Identify which cell holds the provided text, then report its [X, Y] central coordinate. 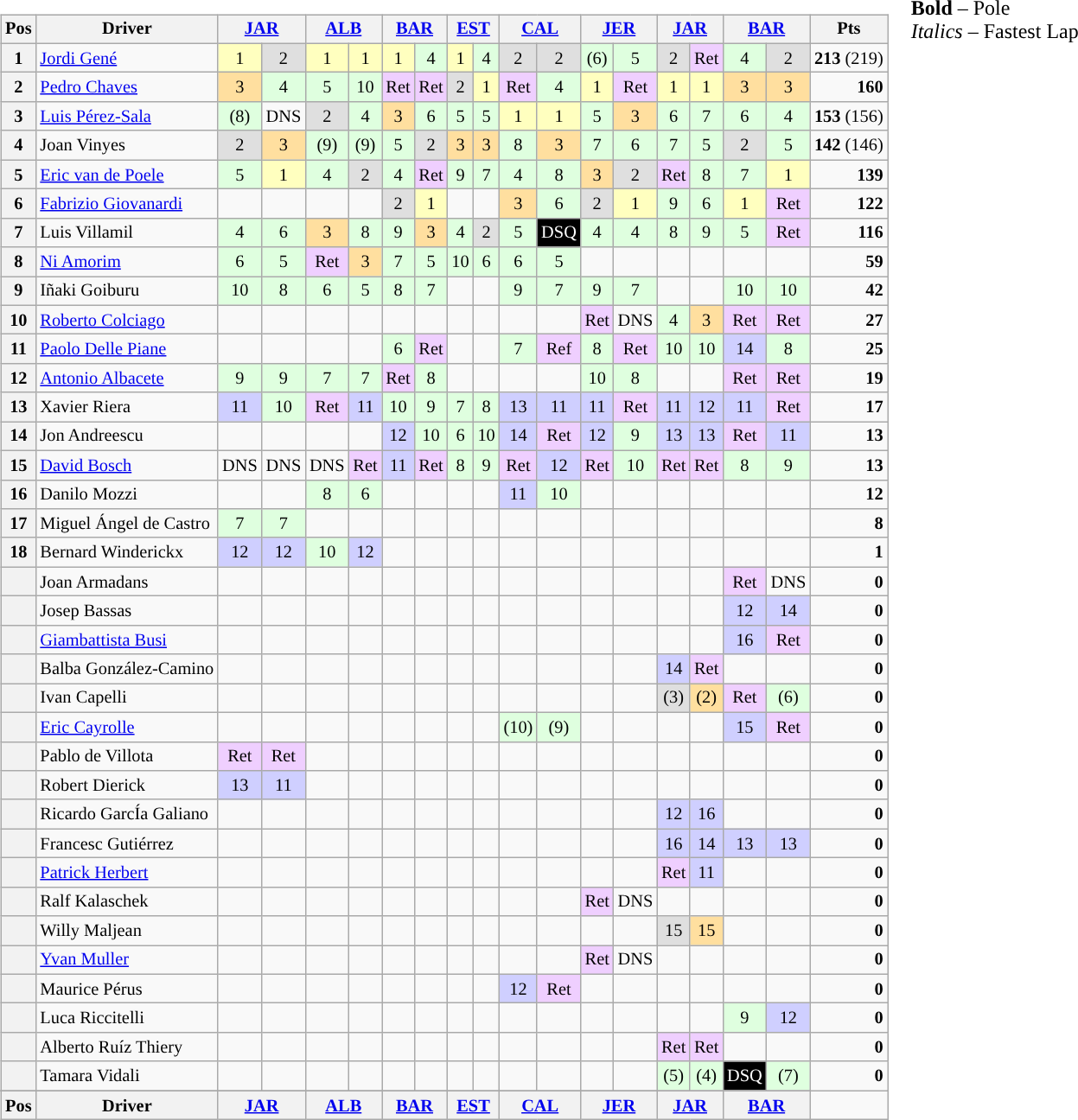
Luis Pérez-Sala [126, 117]
Xavier Riera [126, 407]
Jon Andreescu [126, 436]
Jordi Gené [126, 58]
Ricardo GarcÍa Galiano [126, 814]
19 [849, 379]
Eric van de Poele [126, 175]
Pts [849, 29]
Roberto Colciago [126, 320]
Ivan Capelli [126, 698]
Miguel Ángel de Castro [126, 524]
Robert Dierick [126, 786]
(10) [519, 727]
Paolo Delle Piane [126, 349]
Fabrizio Giovanardi [126, 204]
Luca Riccitelli [126, 1018]
David Bosch [126, 465]
(4) [706, 1076]
Alberto Ruíz Thiery [126, 1047]
Willy Maljean [126, 931]
Ni Amorim [126, 262]
(7) [788, 1076]
Iñaki Goiburu [126, 291]
(8) [239, 117]
Pablo de Villota [126, 756]
Luis Villamil [126, 232]
42 [849, 291]
Pedro Chaves [126, 87]
(2) [706, 698]
116 [849, 232]
122 [849, 204]
Danilo Mozzi [126, 494]
Ralf Kalaschek [126, 901]
153 (156) [849, 117]
59 [849, 262]
Giambattista Busi [126, 640]
Tamara Vidali [126, 1076]
Maurice Pérus [126, 989]
Joan Armadans [126, 582]
Patrick Herbert [126, 873]
(3) [673, 698]
Antonio Albacete [126, 379]
18 [18, 552]
213 (219) [849, 58]
Joan Vinyes [126, 145]
Balba González-Camino [126, 669]
Yvan Muller [126, 960]
Bernard Winderickx [126, 552]
142 (146) [849, 145]
160 [849, 87]
27 [849, 320]
Josep Bassas [126, 611]
139 [849, 175]
(5) [673, 1076]
25 [849, 349]
Ref [558, 349]
Eric Cayrolle [126, 727]
Francesc Gutiérrez [126, 843]
